Pinpoint the cell where the given text exists, returning its (x, y) midpoint coordinate. 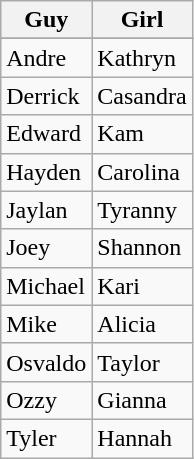
Tyler (46, 438)
Gianna (142, 400)
Kathryn (142, 58)
Girl (142, 20)
Edward (46, 134)
Casandra (142, 96)
Tyranny (142, 210)
Mike (46, 324)
Carolina (142, 172)
Taylor (142, 362)
Joey (46, 248)
Kari (142, 286)
Alicia (142, 324)
Andre (46, 58)
Derrick (46, 96)
Jaylan (46, 210)
Hayden (46, 172)
Osvaldo (46, 362)
Guy (46, 20)
Kam (142, 134)
Shannon (142, 248)
Ozzy (46, 400)
Michael (46, 286)
Hannah (142, 438)
